Output the (x, y) coordinate of the center of the cell containing the given text.  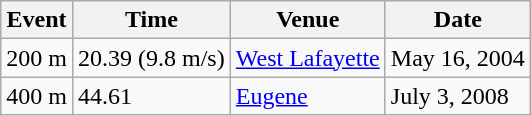
Event (37, 20)
West Lafayette (308, 58)
200 m (37, 58)
Venue (308, 20)
44.61 (151, 96)
July 3, 2008 (458, 96)
May 16, 2004 (458, 58)
Time (151, 20)
Date (458, 20)
Eugene (308, 96)
400 m (37, 96)
20.39 (9.8 m/s) (151, 58)
